Detect which cell encompasses the target text, then output its (x, y) center coordinate. 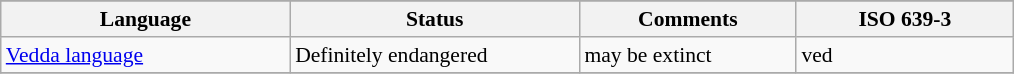
Status (434, 19)
Definitely endangered (434, 55)
Vedda language (146, 55)
Comments (688, 19)
ved (904, 55)
Language (146, 19)
may be extinct (688, 55)
ISO 639-3 (904, 19)
